Output the (X, Y) coordinate of the center of the cell containing the given text.  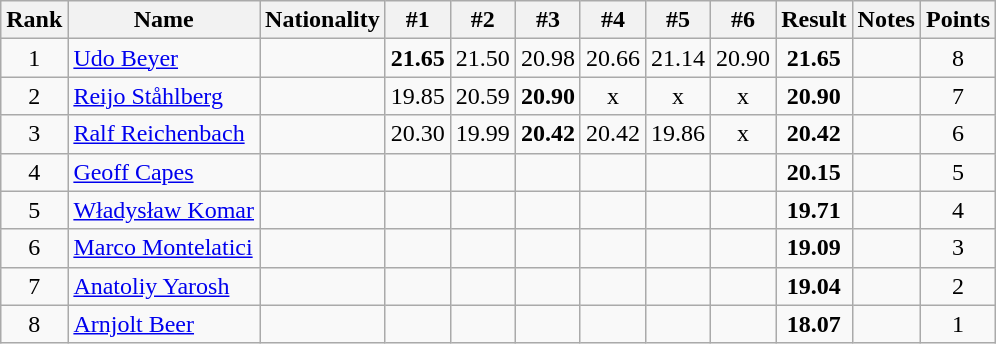
21.50 (482, 58)
Result (814, 20)
#2 (482, 20)
Anatoliy Yarosh (164, 286)
#1 (418, 20)
20.66 (612, 58)
20.98 (548, 58)
Arnjolt Beer (164, 324)
Name (164, 20)
Notes (886, 20)
Ralf Reichenbach (164, 134)
#4 (612, 20)
20.59 (482, 96)
#5 (678, 20)
19.99 (482, 134)
19.86 (678, 134)
Marco Montelatici (164, 248)
18.07 (814, 324)
Points (958, 20)
19.09 (814, 248)
Nationality (323, 20)
20.15 (814, 172)
21.14 (678, 58)
#3 (548, 20)
Rank (34, 20)
19.04 (814, 286)
Geoff Capes (164, 172)
20.30 (418, 134)
19.85 (418, 96)
Udo Beyer (164, 58)
Władysław Komar (164, 210)
19.71 (814, 210)
#6 (744, 20)
Reijo Ståhlberg (164, 96)
